For the text-containing cell, return its midpoint in [x, y] coordinate format. 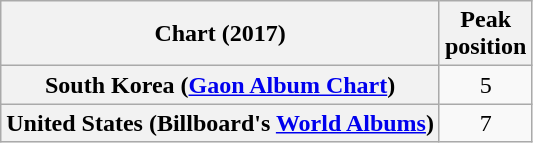
Peakposition [485, 34]
7 [485, 123]
South Korea (Gaon Album Chart) [220, 85]
Chart (2017) [220, 34]
5 [485, 85]
United States (Billboard's World Albums) [220, 123]
